For the text-containing cell, return its midpoint in [X, Y] coordinate format. 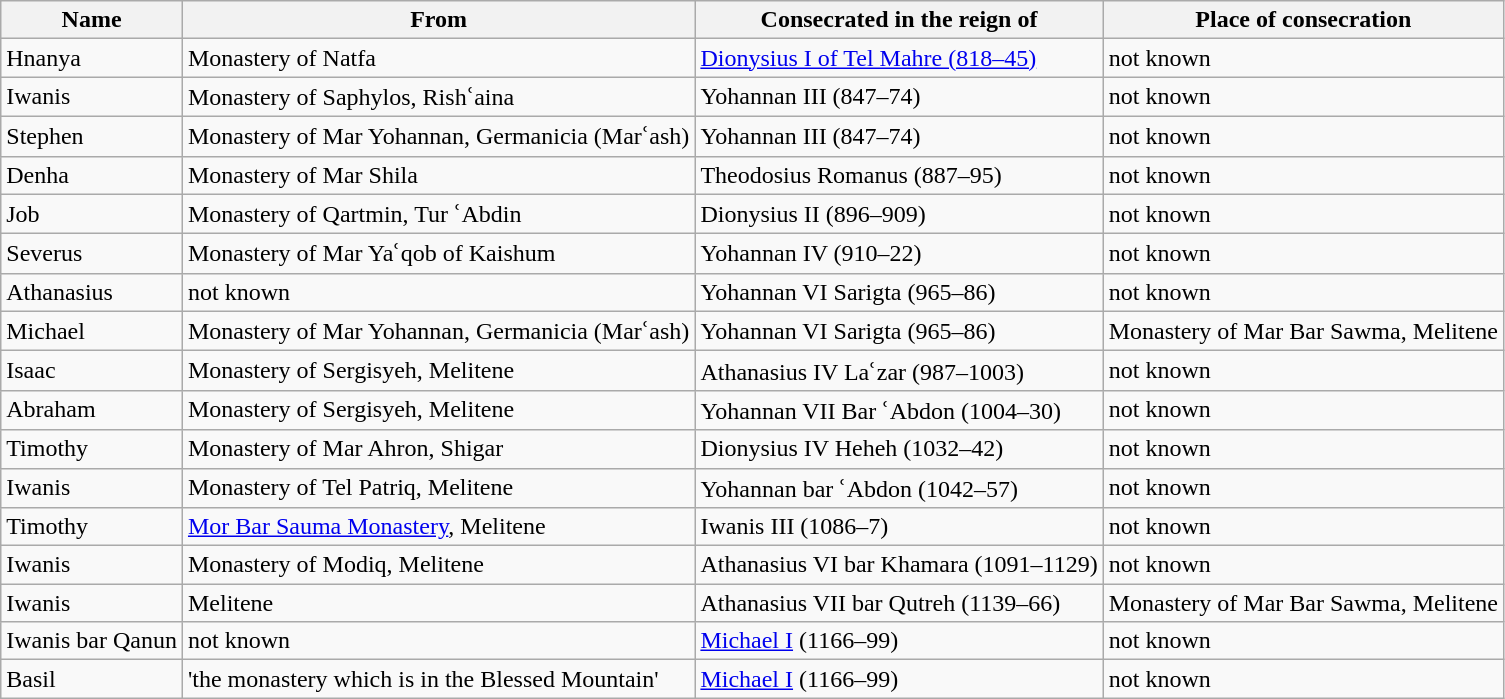
Dionysius IV Heheh (1032–42) [899, 449]
Athanasius IV Laʿzar (987–1003) [899, 371]
Consecrated in the reign of [899, 20]
Basil [92, 679]
Monastery of Mar Ahron, Shigar [438, 449]
Monastery of Modiq, Melitene [438, 565]
Theodosius Romanus (887–95) [899, 175]
Monastery of Mar Yaʿqob of Kaishum [438, 254]
Monastery of Tel Patriq, Melitene [438, 488]
'the monastery which is in the Blessed Mountain' [438, 679]
Monastery of Mar Shila [438, 175]
Athanasius [92, 292]
Monastery of Saphylos, Rishʿaina [438, 97]
Abraham [92, 410]
Monastery of Qartmin, Tur ʿAbdin [438, 214]
Iwanis bar Qanun [92, 641]
Dionysius II (896–909) [899, 214]
Job [92, 214]
Isaac [92, 371]
Severus [92, 254]
Athanasius VI bar Khamara (1091–1129) [899, 565]
Yohannan bar ʿAbdon (1042–57) [899, 488]
Melitene [438, 603]
Dionysius I of Tel Mahre (818–45) [899, 58]
Michael [92, 331]
Mor Bar Sauma Monastery, Melitene [438, 527]
Hnanya [92, 58]
Yohannan VII Bar ʿAbdon (1004–30) [899, 410]
Denha [92, 175]
Name [92, 20]
From [438, 20]
Athanasius VII bar Qutreh (1139–66) [899, 603]
Iwanis III (1086–7) [899, 527]
Monastery of Natfa [438, 58]
Yohannan IV (910–22) [899, 254]
Place of consecration [1303, 20]
Stephen [92, 136]
